Scan for the cell matching the given text and deliver its (X, Y) coordinate at center. 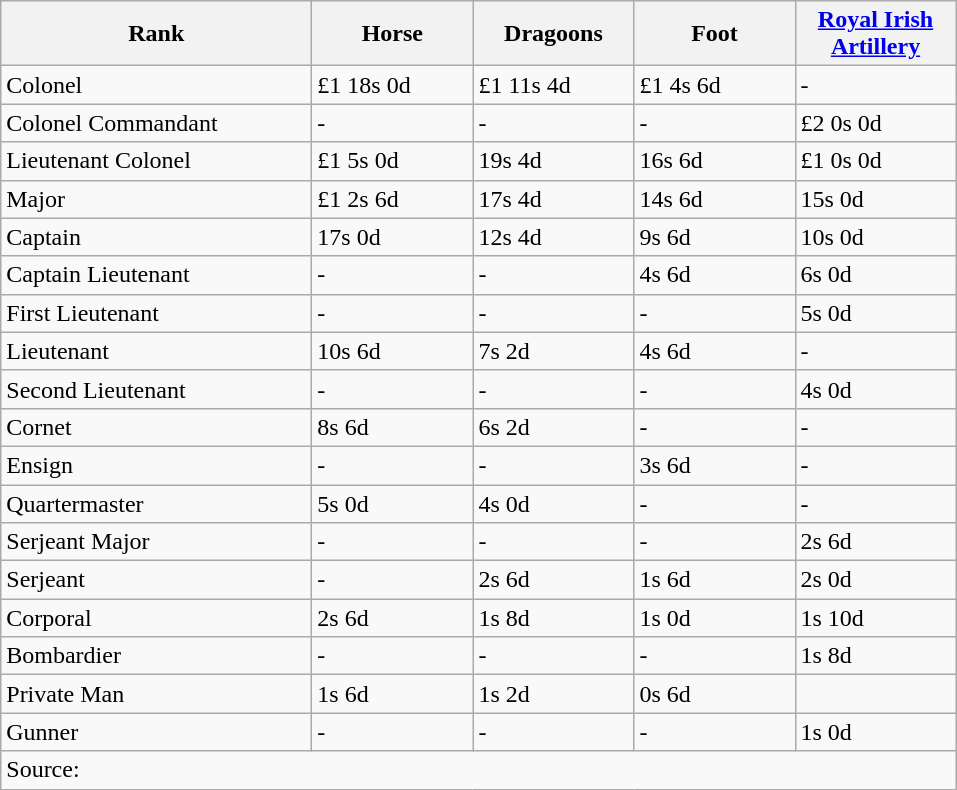
Quartermaster (156, 503)
0s 6d (714, 694)
1s 2d (554, 694)
17s 0d (392, 237)
Dragoons (554, 34)
Lieutenant (156, 351)
Colonel Commandant (156, 123)
Foot (714, 34)
Captain Lieutenant (156, 275)
7s 2d (554, 351)
9s 6d (714, 237)
6s 2d (554, 427)
Royal Irish Artillery (876, 34)
Corporal (156, 618)
Captain (156, 237)
17s 4d (554, 199)
£1 18s 0d (392, 85)
Cornet (156, 427)
Horse (392, 34)
Source: (478, 770)
£1 4s 6d (714, 85)
12s 4d (554, 237)
Private Man (156, 694)
15s 0d (876, 199)
Rank (156, 34)
Second Lieutenant (156, 389)
£2 0s 0d (876, 123)
First Lieutenant (156, 313)
Lieutenant Colonel (156, 161)
10s 6d (392, 351)
Major (156, 199)
£1 11s 4d (554, 85)
Bombardier (156, 656)
Serjeant (156, 580)
10s 0d (876, 237)
6s 0d (876, 275)
Serjeant Major (156, 542)
3s 6d (714, 465)
Gunner (156, 732)
Ensign (156, 465)
Colonel (156, 85)
8s 6d (392, 427)
14s 6d (714, 199)
19s 4d (554, 161)
£1 2s 6d (392, 199)
2s 0d (876, 580)
16s 6d (714, 161)
£1 0s 0d (876, 161)
1s 10d (876, 618)
£1 5s 0d (392, 161)
